Identify which cell holds the provided text, then report its [X, Y] central coordinate. 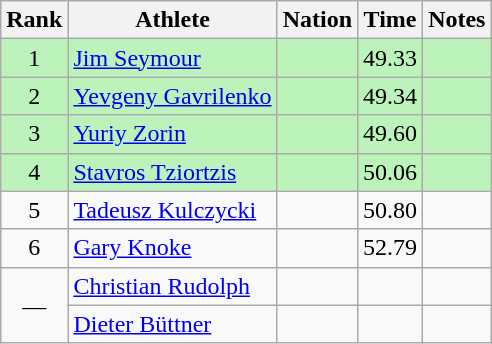
1 [34, 58]
49.34 [390, 96]
4 [34, 172]
Time [390, 20]
Notes [457, 20]
Rank [34, 20]
Athlete [172, 20]
— [34, 305]
Yevgeny Gavrilenko [172, 96]
Stavros Tziortzis [172, 172]
Yuriy Zorin [172, 134]
49.60 [390, 134]
5 [34, 210]
Gary Knoke [172, 248]
49.33 [390, 58]
6 [34, 248]
Dieter Büttner [172, 324]
3 [34, 134]
50.06 [390, 172]
52.79 [390, 248]
Nation [317, 20]
Tadeusz Kulczycki [172, 210]
Jim Seymour [172, 58]
2 [34, 96]
50.80 [390, 210]
Christian Rudolph [172, 286]
